Determine the (X, Y) coordinate at the center of the cell enclosing the given text.  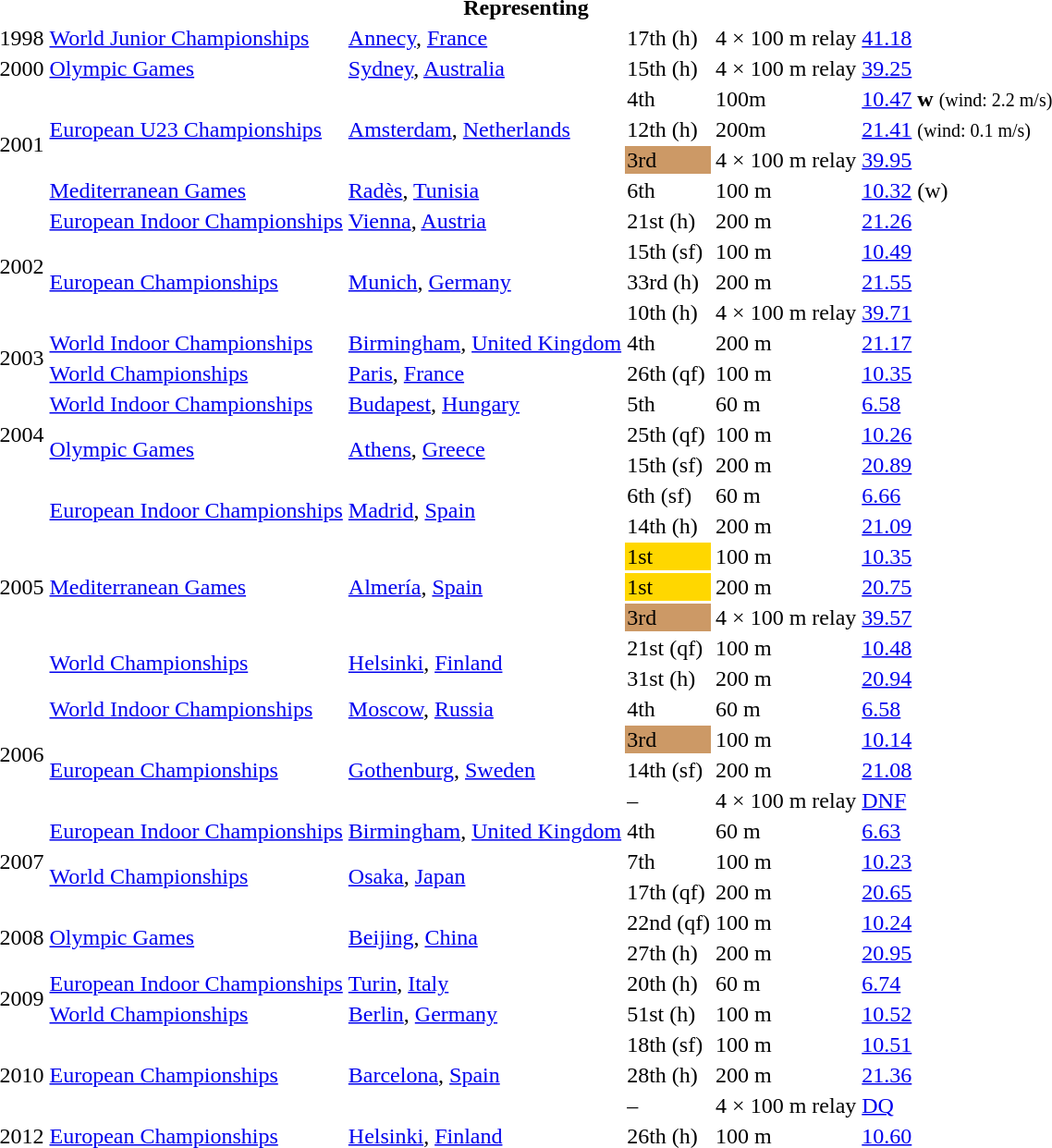
Helsinki, Finland (484, 664)
25th (qf) (669, 434)
European U23 Championships (196, 129)
Gothenburg, Sweden (484, 770)
Radès, Tunisia (484, 190)
Berlin, Germany (484, 1014)
6th (669, 190)
10th (h) (669, 312)
7th (669, 861)
14th (h) (669, 526)
12th (h) (669, 129)
14th (sf) (669, 770)
Madrid, Spain (484, 510)
200m (786, 129)
28th (h) (669, 1075)
21st (qf) (669, 648)
Moscow, Russia (484, 709)
Sydney, Australia (484, 68)
Budapest, Hungary (484, 404)
15th (h) (669, 68)
5th (669, 404)
World Junior Championships (196, 38)
Amsterdam, Netherlands (484, 129)
Paris, France (484, 373)
17th (qf) (669, 892)
100m (786, 99)
31st (h) (669, 678)
Annecy, France (484, 38)
Munich, Germany (484, 282)
Barcelona, Spain (484, 1075)
33rd (h) (669, 282)
Almería, Spain (484, 587)
51st (h) (669, 1014)
26th (qf) (669, 373)
21st (h) (669, 221)
Beijing, China (484, 937)
27th (h) (669, 953)
6th (sf) (669, 495)
22nd (qf) (669, 922)
Athens, Greece (484, 449)
20th (h) (669, 983)
Vienna, Austria (484, 221)
18th (sf) (669, 1044)
Turin, Italy (484, 983)
17th (h) (669, 38)
Osaka, Japan (484, 876)
